Identify which cell holds the provided text, then report its [X, Y] central coordinate. 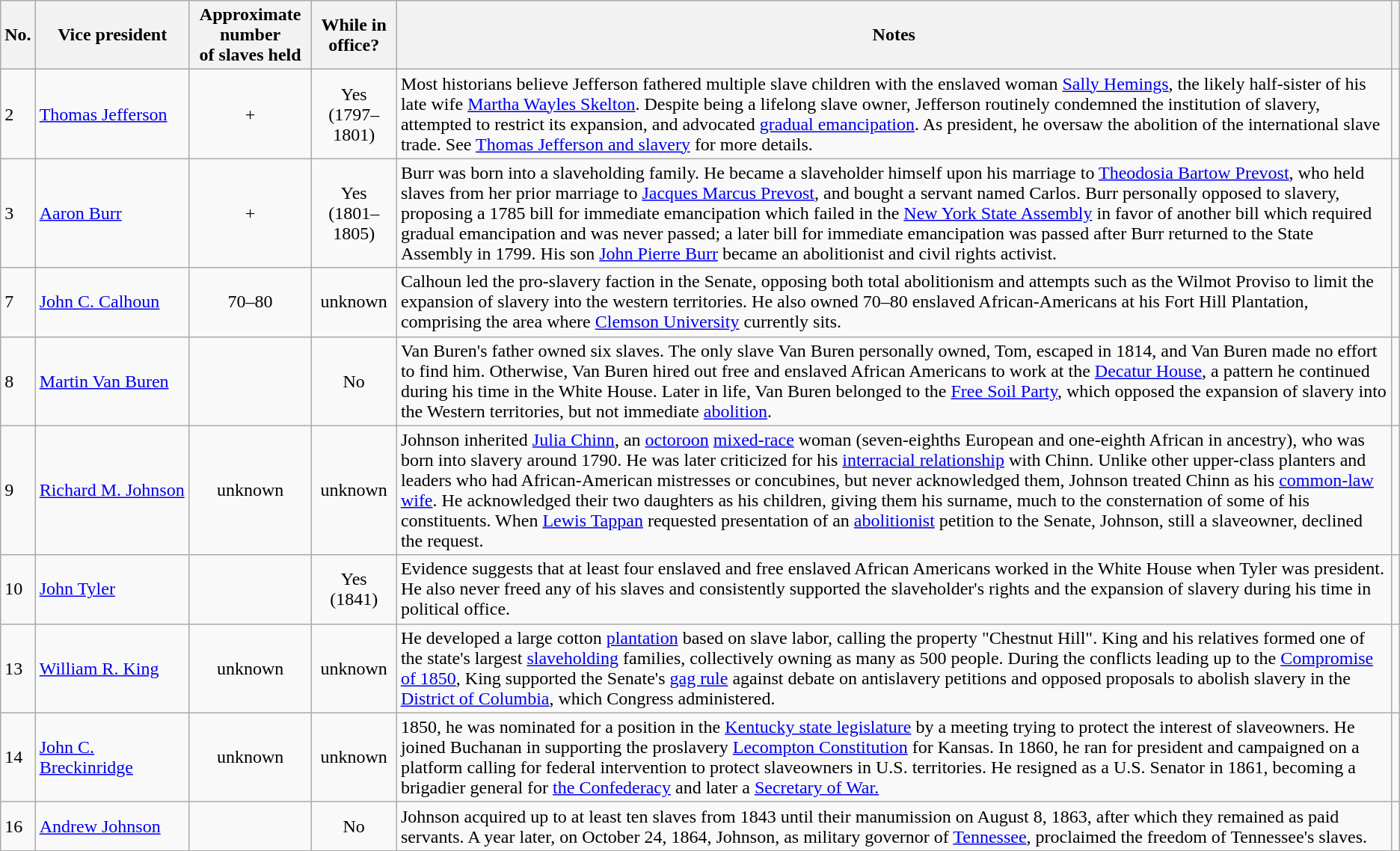
3 [18, 213]
Andrew Johnson [112, 826]
William R. King [112, 669]
Yes (1801–1805) [354, 213]
Notes [894, 35]
16 [18, 826]
70–80 [250, 302]
10 [18, 589]
Martin Van Buren [112, 381]
2 [18, 114]
Yes (1841) [354, 589]
7 [18, 302]
Thomas Jefferson [112, 114]
John C. Calhoun [112, 302]
Richard M. Johnson [112, 491]
14 [18, 757]
9 [18, 491]
13 [18, 669]
Vice president [112, 35]
No. [18, 35]
John C. Breckinridge [112, 757]
8 [18, 381]
Approximate numberof slaves held [250, 35]
John Tyler [112, 589]
Aaron Burr [112, 213]
Yes (1797–1801) [354, 114]
While in office? [354, 35]
